From the cell containing the given text, extract its center point as [X, Y] coordinate. 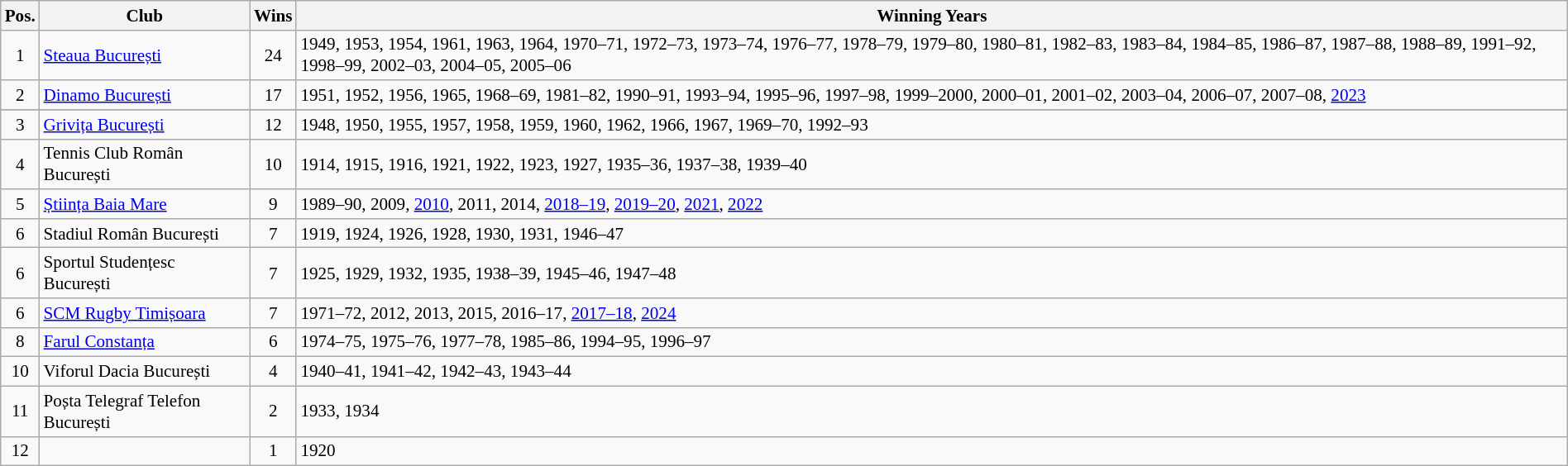
1951, 1952, 1956, 1965, 1968–69, 1981–82, 1990–91, 1993–94, 1995–96, 1997–98, 1999–2000, 2000–01, 2001–02, 2003–04, 2006–07, 2007–08, 2023 [931, 94]
Pos. [20, 15]
Sportul Studențesc București [145, 273]
SCM Rugby Timișoara [145, 312]
1940–41, 1941–42, 1942–43, 1943–44 [931, 372]
1989–90, 2009, 2010, 2011, 2014, 2018–19, 2019–20, 2021, 2022 [931, 203]
Winning Years [931, 15]
1920 [931, 451]
3 [20, 124]
5 [20, 203]
9 [273, 203]
Grivița București [145, 124]
1919, 1924, 1926, 1928, 1930, 1931, 1946–47 [931, 233]
1974–75, 1975–76, 1977–78, 1985–86, 1994–95, 1996–97 [931, 342]
11 [20, 411]
24 [273, 55]
Tennis Club Român București [145, 164]
Steaua București [145, 55]
1971–72, 2012, 2013, 2015, 2016–17, 2017–18, 2024 [931, 312]
Wins [273, 15]
Dinamo București [145, 94]
1933, 1934 [931, 411]
1914, 1915, 1916, 1921, 1922, 1923, 1927, 1935–36, 1937–38, 1939–40 [931, 164]
Stadiul Român București [145, 233]
Farul Constanța [145, 342]
Poșta Telegraf Telefon București [145, 411]
17 [273, 94]
Club [145, 15]
1948, 1950, 1955, 1957, 1958, 1959, 1960, 1962, 1966, 1967, 1969–70, 1992–93 [931, 124]
1925, 1929, 1932, 1935, 1938–39, 1945–46, 1947–48 [931, 273]
Viforul Dacia București [145, 372]
Știința Baia Mare [145, 203]
8 [20, 342]
